From the cell containing the given text, extract its center point as (X, Y) coordinate. 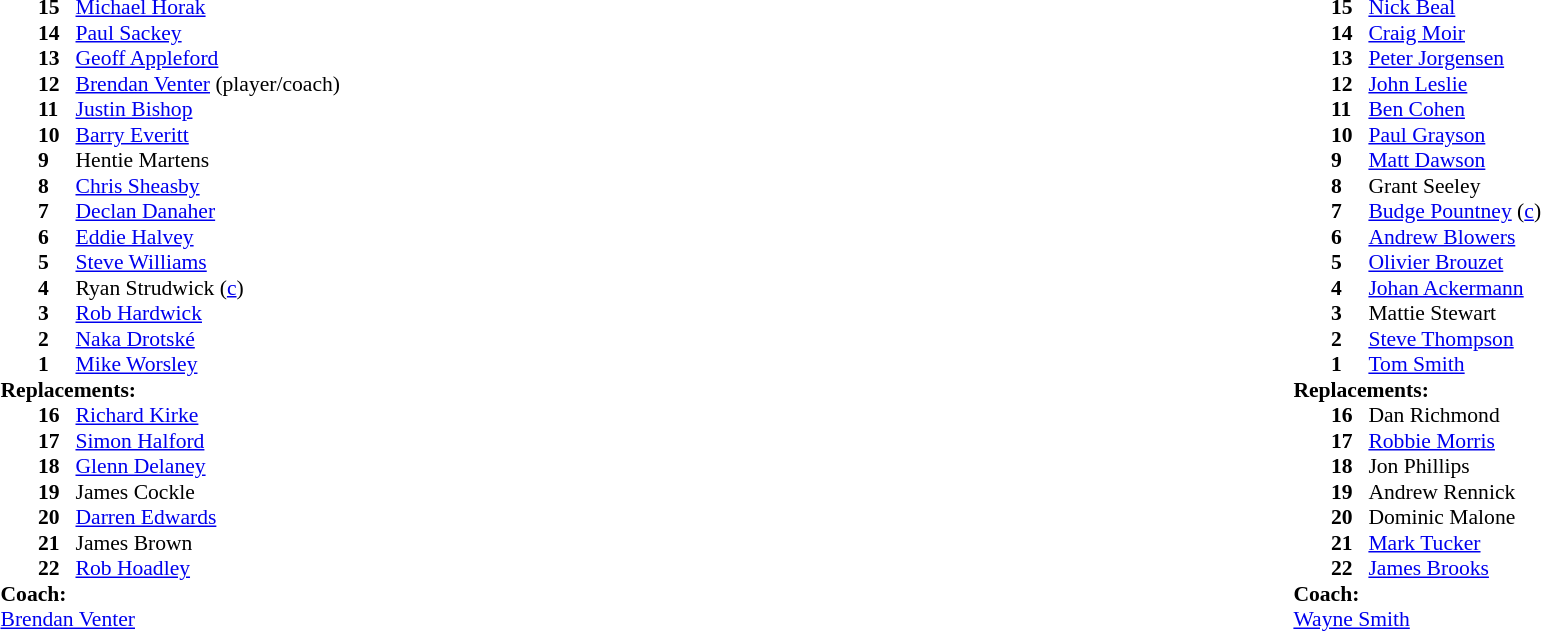
James Cockle (208, 492)
Justin Bishop (208, 109)
Ryan Strudwick (c) (208, 288)
Tom Smith (1454, 365)
Olivier Brouzet (1454, 263)
Steve Williams (208, 263)
Rob Hoadley (208, 569)
Ben Cohen (1454, 109)
Johan Ackermann (1454, 288)
James Brown (208, 543)
Barry Everitt (208, 135)
Hentie Martens (208, 161)
Grant Seeley (1454, 186)
Mike Worsley (208, 365)
Paul Sackey (208, 33)
Brendan Venter (player/coach) (208, 84)
Andrew Blowers (1454, 237)
James Brooks (1454, 569)
Dominic Malone (1454, 517)
Peter Jorgensen (1454, 59)
Paul Grayson (1454, 135)
Craig Moir (1454, 33)
Mattie Stewart (1454, 313)
Naka Drotské (208, 339)
Mark Tucker (1454, 543)
Budge Pountney (c) (1454, 211)
Darren Edwards (208, 517)
Robbie Morris (1454, 441)
Richard Kirke (208, 415)
Chris Sheasby (208, 186)
John Leslie (1454, 84)
Declan Danaher (208, 211)
Steve Thompson (1454, 339)
Eddie Halvey (208, 237)
Matt Dawson (1454, 161)
Geoff Appleford (208, 59)
Andrew Rennick (1454, 492)
Dan Richmond (1454, 415)
Simon Halford (208, 441)
Rob Hardwick (208, 313)
Glenn Delaney (208, 467)
Jon Phillips (1454, 467)
